Scan for the cell matching the given text and deliver its (x, y) coordinate at center. 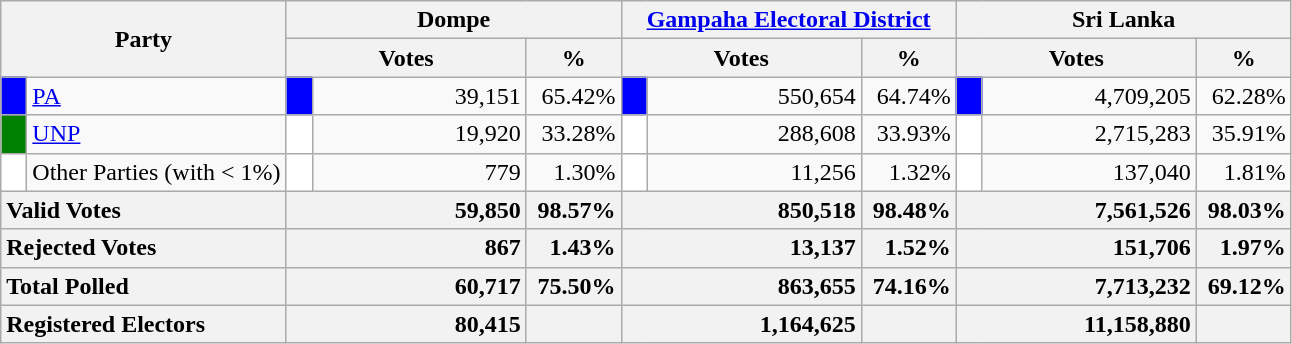
Registered Electors (144, 324)
39,151 (419, 96)
11,158,880 (1076, 324)
151,706 (1076, 248)
1.97% (1244, 248)
7,561,526 (1076, 210)
33.28% (574, 134)
69.12% (1244, 286)
1.32% (908, 172)
Dompe (454, 20)
288,608 (754, 134)
62.28% (1244, 96)
137,040 (1089, 172)
75.50% (574, 286)
1.52% (908, 248)
Gampaha Electoral District (788, 20)
Rejected Votes (144, 248)
Other Parties (with < 1%) (156, 172)
Valid Votes (144, 210)
1,164,625 (741, 324)
64.74% (908, 96)
Party (144, 39)
Sri Lanka (1124, 20)
2,715,283 (1089, 134)
1.43% (574, 248)
59,850 (406, 210)
867 (406, 248)
98.48% (908, 210)
7,713,232 (1076, 286)
779 (419, 172)
35.91% (1244, 134)
98.57% (574, 210)
1.30% (574, 172)
1.81% (1244, 172)
19,920 (419, 134)
PA (156, 96)
80,415 (406, 324)
65.42% (574, 96)
UNP (156, 134)
863,655 (741, 286)
550,654 (754, 96)
74.16% (908, 286)
Total Polled (144, 286)
13,137 (741, 248)
33.93% (908, 134)
850,518 (741, 210)
98.03% (1244, 210)
4,709,205 (1089, 96)
60,717 (406, 286)
11,256 (754, 172)
